Identify which cell holds the provided text, then report its [x, y] central coordinate. 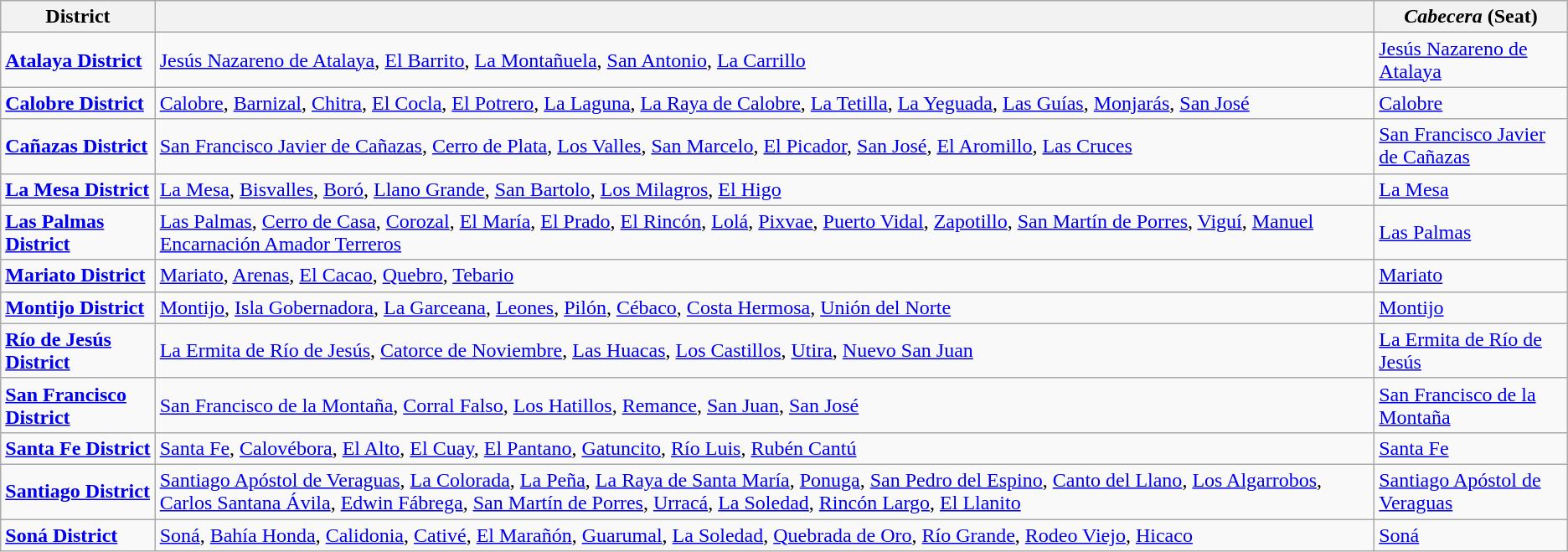
Soná District [78, 535]
Santiago District [78, 491]
San Francisco de la Montaña [1471, 405]
Santa Fe [1471, 448]
Santa Fe District [78, 448]
Cabecera (Seat) [1471, 17]
Jesús Nazareno de Atalaya, El Barrito, La Montañuela, San Antonio, La Carrillo [765, 60]
Río de Jesús District [78, 350]
San Francisco Javier de Cañazas, Cerro de Plata, Los Valles, San Marcelo, El Picador, San José, El Aromillo, Las Cruces [765, 146]
Montijo [1471, 307]
Mariato [1471, 276]
La Mesa, Bisvalles, Boró, Llano Grande, San Bartolo, Los Milagros, El Higo [765, 189]
Soná, Bahía Honda, Calidonia, Cativé, El Marañón, Guarumal, La Soledad, Quebrada de Oro, Río Grande, Rodeo Viejo, Hicaco [765, 535]
Jesús Nazareno de Atalaya [1471, 60]
San Francisco Javier de Cañazas [1471, 146]
Santiago Apóstol de Veraguas [1471, 491]
Atalaya District [78, 60]
District [78, 17]
Cañazas District [78, 146]
Montijo, Isla Gobernadora, La Garceana, Leones, Pilón, Cébaco, Costa Hermosa, Unión del Norte [765, 307]
San Francisco District [78, 405]
Las Palmas District [78, 233]
Calobre District [78, 103]
Mariato District [78, 276]
Santa Fe, Calovébora, El Alto, El Cuay, El Pantano, Gatuncito, Río Luis, Rubén Cantú [765, 448]
San Francisco de la Montaña, Corral Falso, Los Hatillos, Remance, San Juan, San José [765, 405]
La Mesa District [78, 189]
Montijo District [78, 307]
La Ermita de Río de Jesús [1471, 350]
Mariato, Arenas, El Cacao, Quebro, Tebario [765, 276]
La Mesa [1471, 189]
La Ermita de Río de Jesús, Catorce de Noviembre, Las Huacas, Los Castillos, Utira, Nuevo San Juan [765, 350]
Soná [1471, 535]
Las Palmas [1471, 233]
Calobre [1471, 103]
Calobre, Barnizal, Chitra, El Cocla, El Potrero, La Laguna, La Raya de Calobre, La Tetilla, La Yeguada, Las Guías, Monjarás, San José [765, 103]
